Locate the cell with the specified text and output its (x, y) center coordinate. 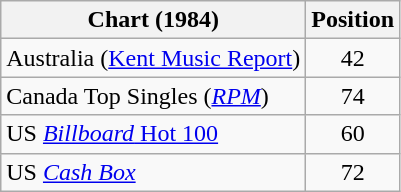
Australia (Kent Music Report) (154, 58)
Chart (1984) (154, 20)
Canada Top Singles (RPM) (154, 96)
60 (353, 134)
72 (353, 172)
42 (353, 58)
Position (353, 20)
US Cash Box (154, 172)
US Billboard Hot 100 (154, 134)
74 (353, 96)
